Return the (x, y) coordinate for the center point of the cell that contains the specified text.  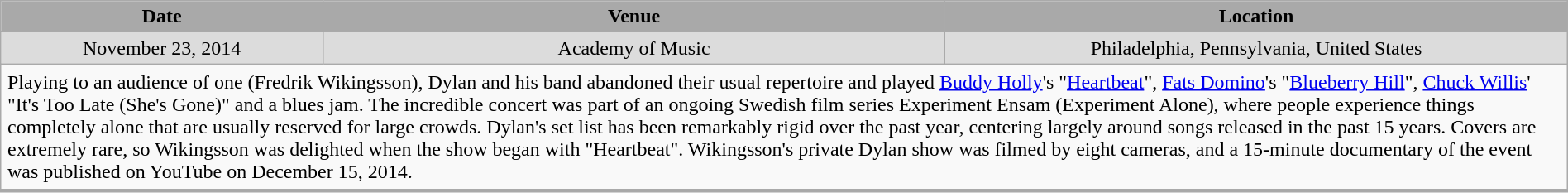
Academy of Music (633, 48)
Location (1256, 17)
Philadelphia, Pennsylvania, United States (1256, 48)
Venue (633, 17)
November 23, 2014 (162, 48)
Date (162, 17)
